Return [X, Y] of the center of cell containing provided text 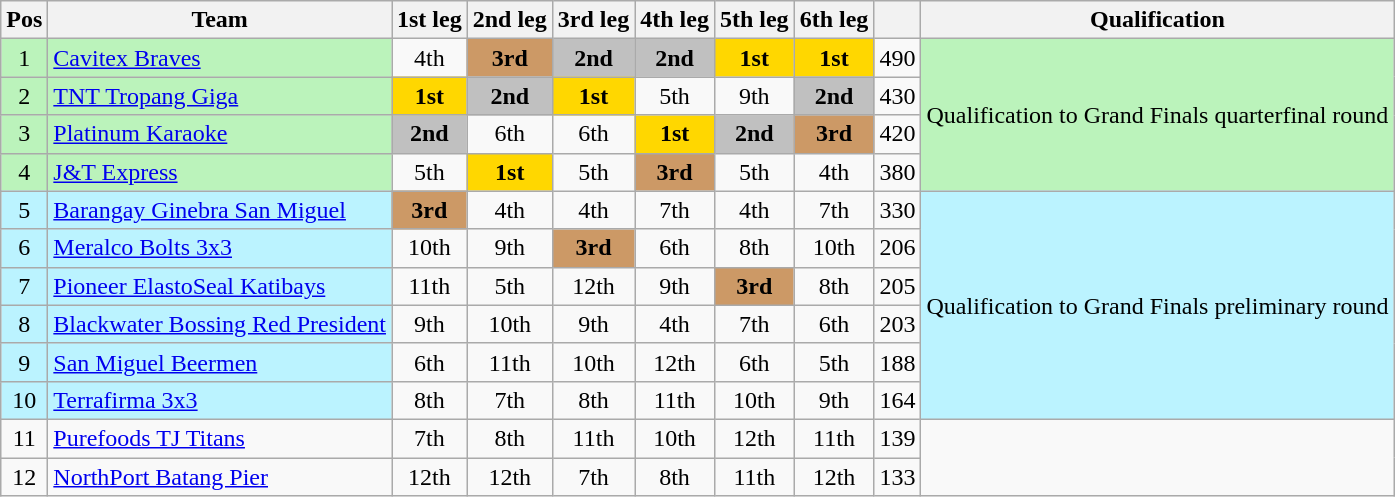
139 [898, 438]
188 [898, 362]
164 [898, 400]
420 [898, 134]
11 [24, 438]
1st leg [430, 20]
5th leg [754, 20]
133 [898, 477]
10 [24, 400]
4 [24, 172]
430 [898, 96]
Qualification to Grand Finals preliminary round [1158, 305]
NorthPort Batang Pier [220, 477]
8 [24, 324]
Team [220, 20]
9 [24, 362]
Cavitex Braves [220, 58]
2nd leg [510, 20]
San Miguel Beermen [220, 362]
Terrafirma 3x3 [220, 400]
Pioneer ElastoSeal Katibays [220, 286]
380 [898, 172]
Qualification to Grand Finals quarterfinal round [1158, 115]
J&T Express [220, 172]
5 [24, 210]
Purefoods TJ Titans [220, 438]
Meralco Bolts 3x3 [220, 248]
490 [898, 58]
203 [898, 324]
206 [898, 248]
7 [24, 286]
6 [24, 248]
Barangay Ginebra San Miguel [220, 210]
Blackwater Bossing Red President [220, 324]
3rd leg [593, 20]
330 [898, 210]
4th leg [675, 20]
Qualification [1158, 20]
Pos [24, 20]
Platinum Karaoke [220, 134]
3 [24, 134]
1 [24, 58]
TNT Tropang Giga [220, 96]
205 [898, 286]
6th leg [834, 20]
2 [24, 96]
12 [24, 477]
